Determine the (x, y) coordinate at the center of the cell enclosing the given text.  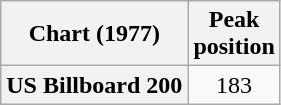
183 (234, 85)
Peakposition (234, 34)
US Billboard 200 (94, 85)
Chart (1977) (94, 34)
